Return (X, Y) of the center of cell containing provided text 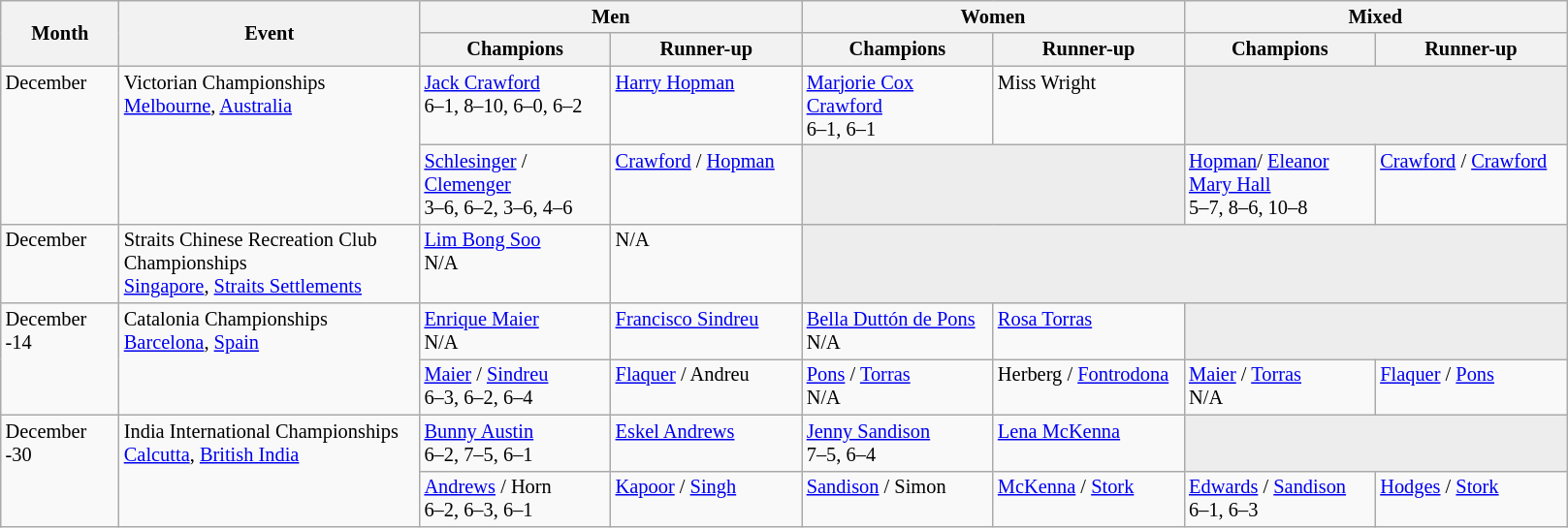
Event (270, 33)
Catalonia ChampionshipsBarcelona, Spain (270, 358)
Francisco Sindreu (706, 331)
Month (60, 33)
Jack Crawford6–1, 8–10, 6–0, 6–2 (516, 106)
McKenna / Stork (1088, 499)
Enrique MaierN/A (516, 331)
Flaquer / Andreu (706, 387)
N/A (706, 264)
Straits Chinese Recreation Club ChampionshipsSingapore, Straits Settlements (270, 264)
India International ChampionshipsCalcutta, British India (270, 471)
Jenny Sandison7–5, 6–4 (898, 443)
Pons / TorrasN/A (898, 387)
Hodges / Stork (1470, 499)
Bunny Austin6–2, 7–5, 6–1 (516, 443)
Bella Duttón de PonsN/A (898, 331)
Eskel Andrews (706, 443)
Harry Hopman (706, 106)
Kapoor / Singh (706, 499)
Mixed (1375, 16)
Schlesinger / Clemenger3–6, 6–2, 3–6, 4–6 (516, 184)
Crawford / Crawford (1470, 184)
Edwards / Sandison6–1, 6–3 (1280, 499)
Flaquer / Pons (1470, 387)
Rosa Torras (1088, 331)
December -14 (60, 358)
Sandison / Simon (898, 499)
Women (993, 16)
Marjorie Cox Crawford6–1, 6–1 (898, 106)
Miss Wright (1088, 106)
Hopman/ Eleanor Mary Hall5–7, 8–6, 10–8 (1280, 184)
Maier / TorrasN/A (1280, 387)
Victorian ChampionshipsMelbourne, Australia (270, 145)
Lena McKenna (1088, 443)
Men (611, 16)
Maier / Sindreu6–3, 6–2, 6–4 (516, 387)
Lim Bong SooN/A (516, 264)
Herberg / Fontrodona (1088, 387)
December -30 (60, 471)
Andrews / Horn6–2, 6–3, 6–1 (516, 499)
Crawford / Hopman (706, 184)
